Detect which cell encompasses the target text, then output its [X, Y] center coordinate. 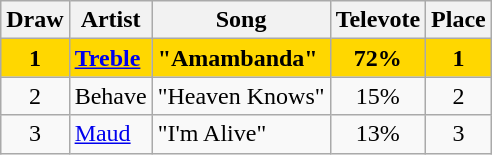
Treble [110, 58]
Draw [35, 20]
13% [378, 134]
Maud [110, 134]
72% [378, 58]
Behave [110, 96]
Place [459, 20]
Song [241, 20]
Artist [110, 20]
"I'm Alive" [241, 134]
Televote [378, 20]
"Amambanda" [241, 58]
15% [378, 96]
"Heaven Knows" [241, 96]
